Return [x, y] of the center of cell containing provided text 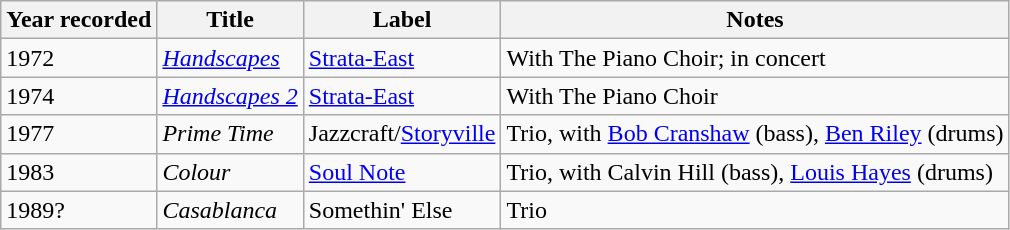
Casablanca [230, 210]
Handscapes [230, 58]
Trio, with Bob Cranshaw (bass), Ben Riley (drums) [755, 134]
1989? [79, 210]
Notes [755, 20]
Title [230, 20]
Somethin' Else [402, 210]
1983 [79, 172]
Colour [230, 172]
Trio, with Calvin Hill (bass), Louis Hayes (drums) [755, 172]
Handscapes 2 [230, 96]
Prime Time [230, 134]
1972 [79, 58]
Jazzcraft/Storyville [402, 134]
Label [402, 20]
1974 [79, 96]
With The Piano Choir [755, 96]
Soul Note [402, 172]
Trio [755, 210]
With The Piano Choir; in concert [755, 58]
Year recorded [79, 20]
1977 [79, 134]
